From the cell containing the given text, extract its center point as (x, y) coordinate. 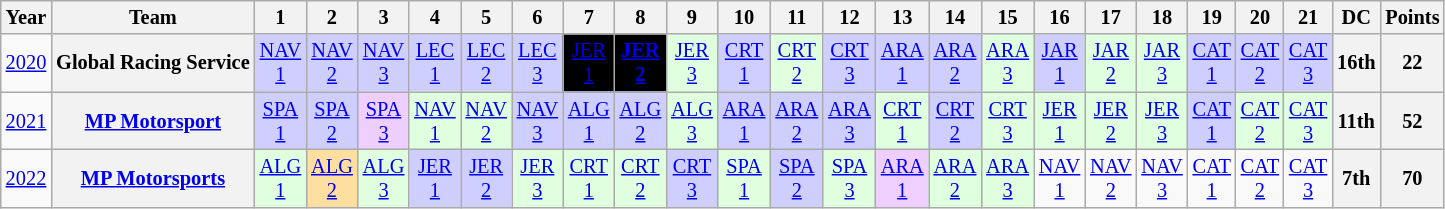
2021 (26, 121)
11 (796, 17)
14 (956, 17)
16th (1356, 63)
JAR3 (1162, 63)
70 (1412, 178)
12 (850, 17)
16 (1060, 17)
LEC3 (538, 63)
MP Motorsport (152, 121)
19 (1212, 17)
3 (384, 17)
2022 (26, 178)
8 (641, 17)
6 (538, 17)
17 (1110, 17)
2020 (26, 63)
LEC2 (486, 63)
Points (1412, 17)
21 (1308, 17)
LEC1 (434, 63)
Team (152, 17)
DC (1356, 17)
11th (1356, 121)
1 (281, 17)
7th (1356, 178)
9 (692, 17)
MP Motorsports (152, 178)
15 (1008, 17)
2 (332, 17)
13 (902, 17)
52 (1412, 121)
JAR2 (1110, 63)
JAR1 (1060, 63)
Global Racing Service (152, 63)
22 (1412, 63)
Year (26, 17)
20 (1260, 17)
10 (744, 17)
5 (486, 17)
7 (589, 17)
18 (1162, 17)
4 (434, 17)
